Capture the cell that displays the provided text and extract its [x, y] central coordinate. 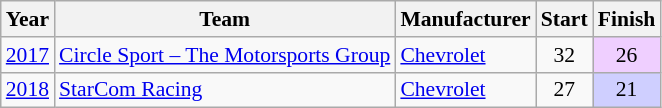
Manufacturer [465, 19]
Circle Sport – The Motorsports Group [224, 55]
StarCom Racing [224, 90]
Finish [627, 19]
21 [627, 90]
26 [627, 55]
Year [28, 19]
32 [564, 55]
27 [564, 90]
2018 [28, 90]
2017 [28, 55]
Start [564, 19]
Team [224, 19]
